Identify which cell holds the provided text, then report its (x, y) central coordinate. 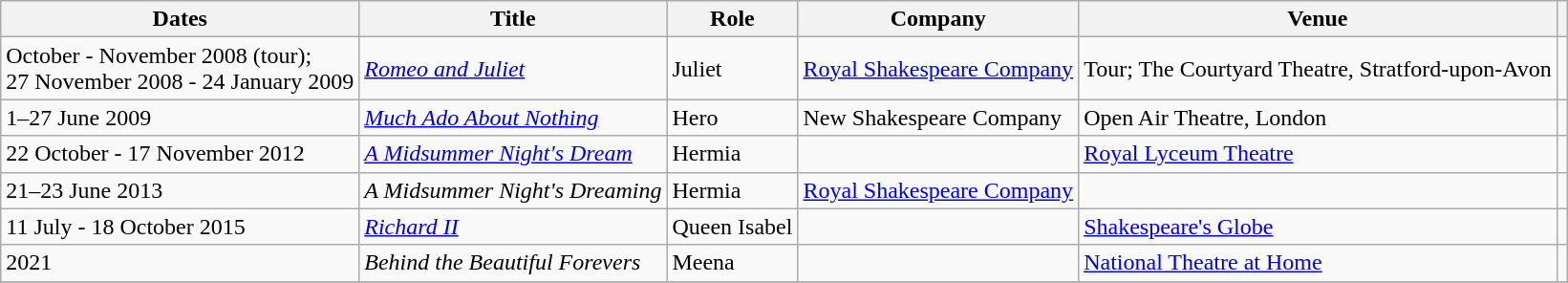
Richard II (513, 227)
Company (938, 19)
Much Ado About Nothing (513, 118)
New Shakespeare Company (938, 118)
22 October - 17 November 2012 (180, 154)
A Midsummer Night's Dream (513, 154)
Title (513, 19)
1–27 June 2009 (180, 118)
Romeo and Juliet (513, 69)
A Midsummer Night's Dreaming (513, 190)
11 July - 18 October 2015 (180, 227)
2021 (180, 263)
Juliet (732, 69)
Role (732, 19)
Behind the Beautiful Forevers (513, 263)
Open Air Theatre, London (1319, 118)
Venue (1319, 19)
Hero (732, 118)
Shakespeare's Globe (1319, 227)
Dates (180, 19)
October - November 2008 (tour);27 November 2008 - 24 January 2009 (180, 69)
Royal Lyceum Theatre (1319, 154)
Queen Isabel (732, 227)
Meena (732, 263)
21–23 June 2013 (180, 190)
National Theatre at Home (1319, 263)
Tour; The Courtyard Theatre, Stratford-upon-Avon (1319, 69)
